Find where the given text appears and provide that cell's center as [X, Y] coordinate. 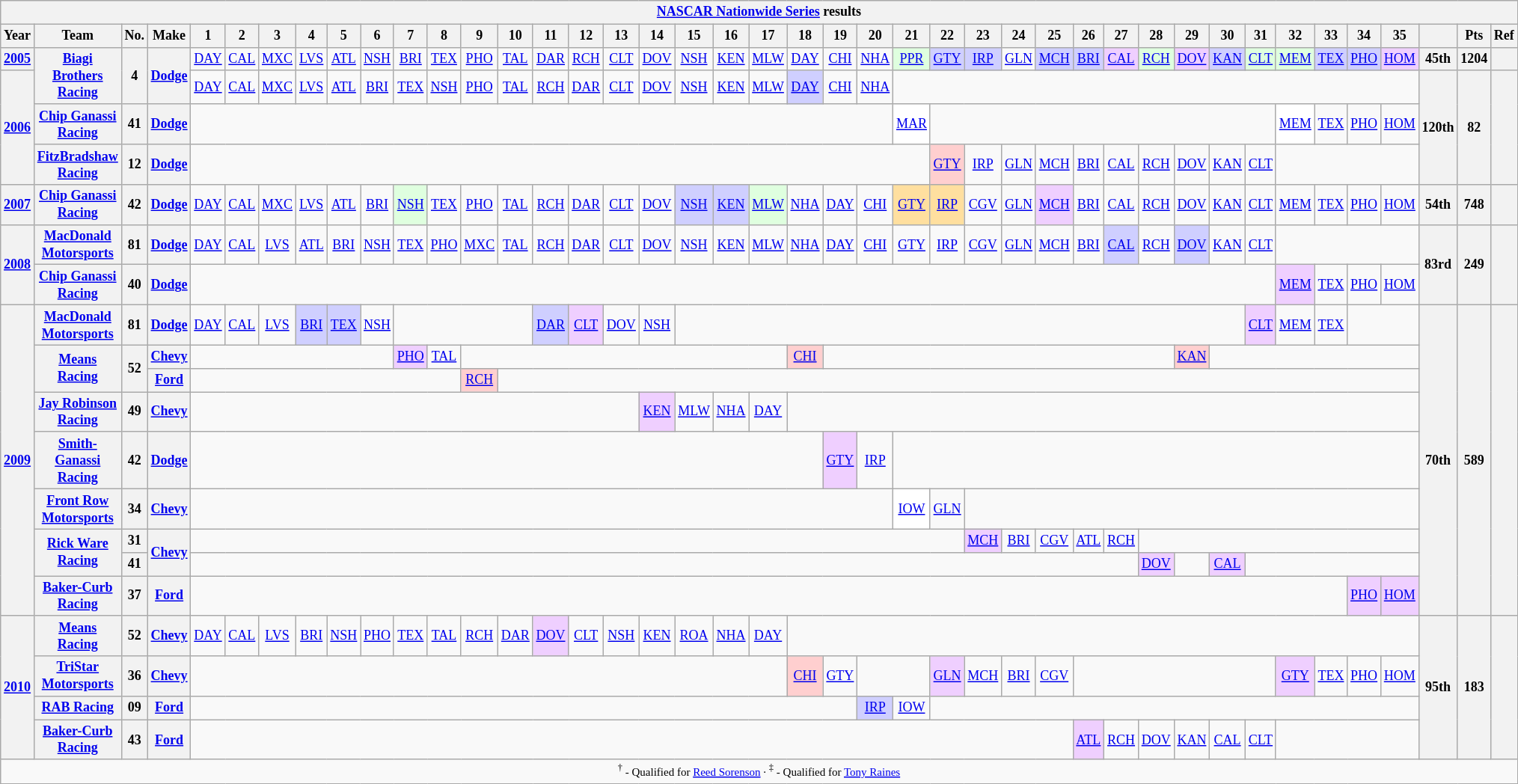
† - Qualified for Reed Sorenson · ‡ - Qualified for Tony Raines [759, 771]
Rick Ware Racing [78, 552]
95th [1438, 687]
FitzBradshaw Racing [78, 165]
22 [947, 36]
18 [805, 36]
28 [1156, 36]
2008 [18, 265]
No. [135, 36]
70th [1438, 461]
19 [840, 36]
10 [515, 36]
2006 [18, 127]
3 [278, 36]
45th [1438, 58]
MAR [912, 124]
2009 [18, 461]
37 [135, 596]
8 [444, 36]
Team [78, 36]
2010 [18, 687]
RAB Racing [78, 708]
23 [983, 36]
589 [1474, 461]
54th [1438, 205]
Front Row Motorsports [78, 509]
14 [657, 36]
32 [1295, 36]
13 [622, 36]
09 [135, 708]
6 [377, 36]
TriStar Motorsports [78, 676]
PPR [912, 58]
33 [1331, 36]
2007 [18, 205]
748 [1474, 205]
9 [480, 36]
26 [1089, 36]
183 [1474, 687]
Biagi Brothers Racing [78, 76]
Jay Robinson Racing [78, 412]
27 [1121, 36]
36 [135, 676]
35 [1399, 36]
Pts [1474, 36]
5 [344, 36]
Smith-Ganassi Racing [78, 460]
Year [18, 36]
1 [208, 36]
120th [1438, 127]
Make [169, 36]
29 [1192, 36]
40 [135, 285]
249 [1474, 265]
82 [1474, 127]
49 [135, 412]
7 [410, 36]
NASCAR Nationwide Series results [759, 12]
21 [912, 36]
15 [694, 36]
1204 [1474, 58]
17 [768, 36]
11 [551, 36]
2005 [18, 58]
30 [1228, 36]
25 [1054, 36]
16 [731, 36]
24 [1019, 36]
83rd [1438, 265]
20 [875, 36]
2 [242, 36]
Ref [1504, 36]
ROA [694, 636]
43 [135, 740]
